Find where the given text appears and provide that cell's center as [x, y] coordinate. 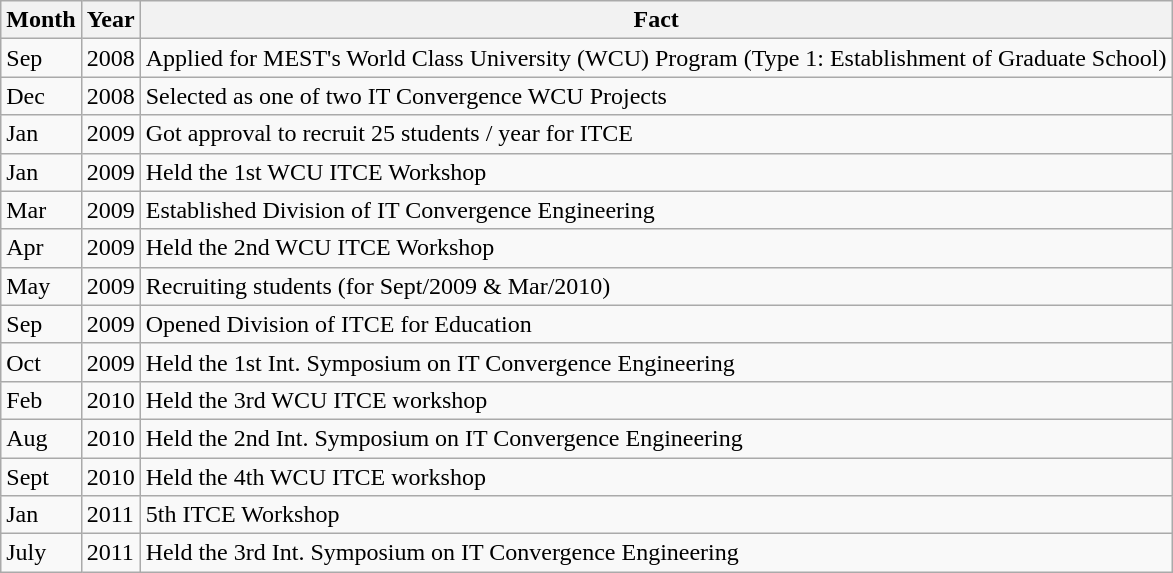
Oct [41, 362]
Held the 3rd WCU ITCE workshop [656, 400]
Held the 2nd WCU ITCE Workshop [656, 248]
Dec [41, 96]
Feb [41, 400]
Held the 3rd Int. Symposium on IT Convergence Engineering [656, 553]
Month [41, 20]
Mar [41, 210]
Selected as one of two IT Convergence WCU Projects [656, 96]
Held the 1st WCU ITCE Workshop [656, 172]
Apr [41, 248]
Year [110, 20]
Held the 4th WCU ITCE workshop [656, 477]
Held the 1st Int. Symposium on IT Convergence Engineering [656, 362]
May [41, 286]
Opened Division of ITCE for Education [656, 324]
Applied for MEST's World Class University (WCU) Program (Type 1: Establishment of Graduate School) [656, 58]
Got approval to recruit 25 students / year for ITCE [656, 134]
Fact [656, 20]
Held the 2nd Int. Symposium on IT Convergence Engineering [656, 438]
July [41, 553]
5th ITCE Workshop [656, 515]
Aug [41, 438]
Recruiting students (for Sept/2009 & Mar/2010) [656, 286]
Established Division of IT Convergence Engineering [656, 210]
Sept [41, 477]
